For the text-containing cell, return its midpoint in (X, Y) coordinate format. 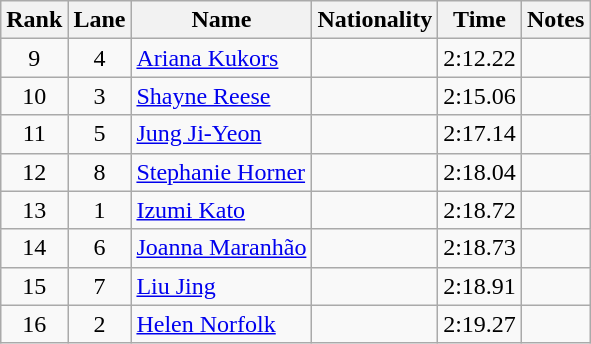
Jung Ji-Yeon (222, 134)
2:18.04 (480, 172)
15 (34, 286)
4 (100, 58)
Shayne Reese (222, 96)
10 (34, 96)
2:18.73 (480, 248)
11 (34, 134)
2:12.22 (480, 58)
Nationality (375, 20)
2:19.27 (480, 324)
Joanna Maranhão (222, 248)
16 (34, 324)
Stephanie Horner (222, 172)
2:18.72 (480, 210)
Name (222, 20)
5 (100, 134)
1 (100, 210)
Izumi Kato (222, 210)
Liu Jing (222, 286)
9 (34, 58)
14 (34, 248)
7 (100, 286)
12 (34, 172)
Helen Norfolk (222, 324)
2:15.06 (480, 96)
Time (480, 20)
2:17.14 (480, 134)
Ariana Kukors (222, 58)
2:18.91 (480, 286)
Lane (100, 20)
8 (100, 172)
6 (100, 248)
Rank (34, 20)
Notes (555, 20)
2 (100, 324)
13 (34, 210)
3 (100, 96)
